Return the (X, Y) coordinate for the center point of the cell that contains the specified text.  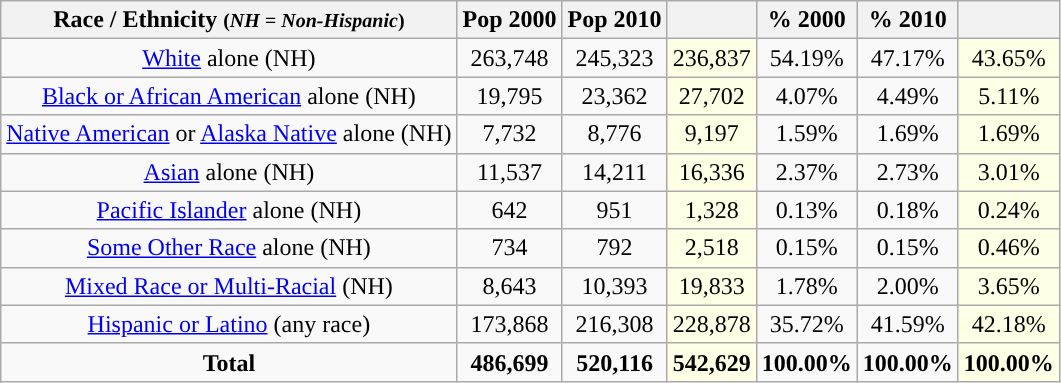
19,833 (712, 286)
19,795 (510, 96)
Pacific Islander alone (NH) (229, 210)
2.73% (908, 172)
43.65% (1008, 58)
951 (614, 210)
1,328 (712, 210)
Black or African American alone (NH) (229, 96)
1.78% (806, 286)
520,116 (614, 362)
Mixed Race or Multi-Racial (NH) (229, 286)
% 2000 (806, 20)
16,336 (712, 172)
734 (510, 248)
0.18% (908, 210)
54.19% (806, 58)
Pop 2000 (510, 20)
2.00% (908, 286)
228,878 (712, 324)
0.46% (1008, 248)
9,197 (712, 134)
14,211 (614, 172)
7,732 (510, 134)
27,702 (712, 96)
486,699 (510, 362)
1.59% (806, 134)
4.49% (908, 96)
47.17% (908, 58)
23,362 (614, 96)
Some Other Race alone (NH) (229, 248)
35.72% (806, 324)
8,643 (510, 286)
Hispanic or Latino (any race) (229, 324)
216,308 (614, 324)
% 2010 (908, 20)
2.37% (806, 172)
42.18% (1008, 324)
White alone (NH) (229, 58)
41.59% (908, 324)
5.11% (1008, 96)
Total (229, 362)
263,748 (510, 58)
4.07% (806, 96)
11,537 (510, 172)
8,776 (614, 134)
173,868 (510, 324)
10,393 (614, 286)
Pop 2010 (614, 20)
Native American or Alaska Native alone (NH) (229, 134)
245,323 (614, 58)
0.24% (1008, 210)
2,518 (712, 248)
3.01% (1008, 172)
3.65% (1008, 286)
542,629 (712, 362)
642 (510, 210)
236,837 (712, 58)
Asian alone (NH) (229, 172)
0.13% (806, 210)
Race / Ethnicity (NH = Non-Hispanic) (229, 20)
792 (614, 248)
